Find where the given text appears and provide that cell's center as (x, y) coordinate. 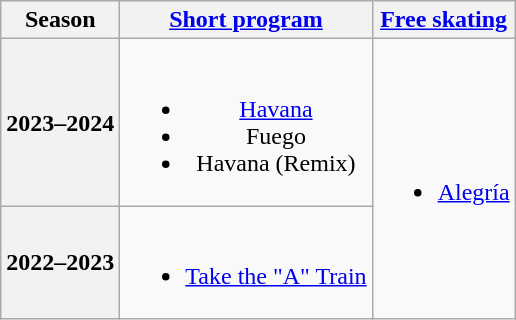
Short program (246, 20)
Take the "A" Train (246, 262)
Season (60, 20)
Alegría (444, 179)
2023–2024 (60, 122)
2022–2023 (60, 262)
Free skating (444, 20)
Havana Fuego Havana (Remix) (246, 122)
